Pinpoint the cell where the given text exists, returning its (X, Y) midpoint coordinate. 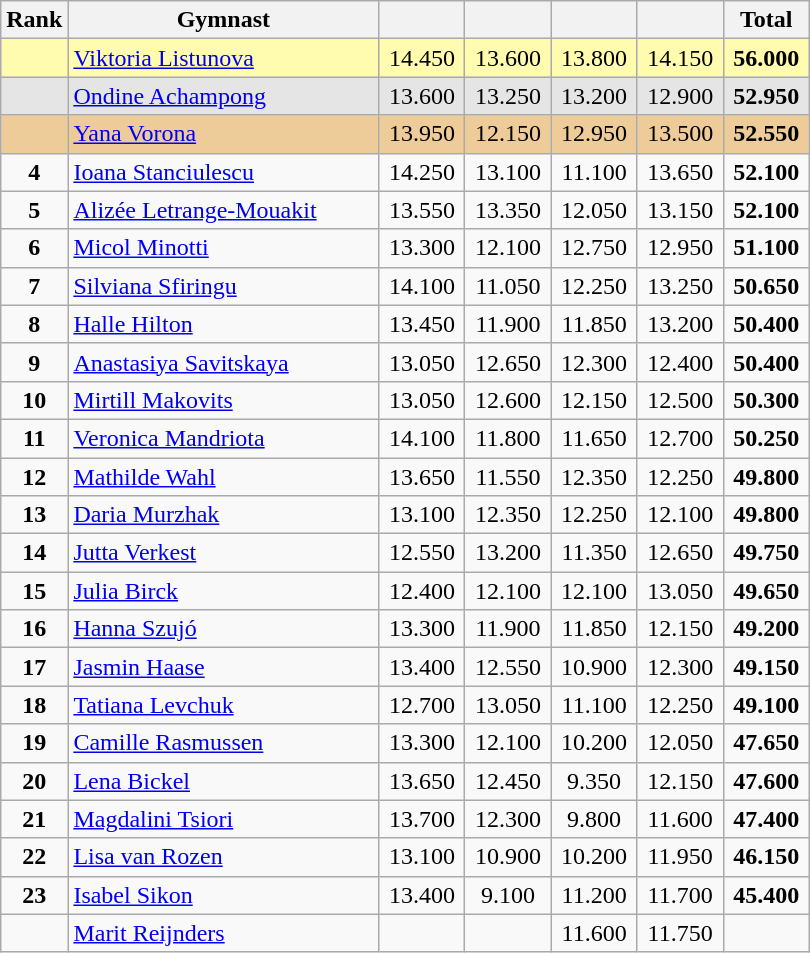
Lisa van Rozen (224, 857)
14 (34, 553)
Veronica Mandriota (224, 438)
9.100 (508, 895)
14.250 (422, 172)
47.600 (766, 781)
15 (34, 591)
Total (766, 20)
13.700 (422, 819)
Gymnast (224, 20)
Lena Bickel (224, 781)
19 (34, 743)
49.650 (766, 591)
11.550 (508, 477)
13.500 (680, 134)
13.350 (508, 210)
51.100 (766, 248)
13.550 (422, 210)
12.450 (508, 781)
Marit Reijnders (224, 933)
12.600 (508, 400)
13 (34, 515)
Camille Rasmussen (224, 743)
22 (34, 857)
52.950 (766, 96)
11.650 (594, 438)
14.450 (422, 58)
50.300 (766, 400)
21 (34, 819)
Hanna Szujó (224, 629)
23 (34, 895)
52.550 (766, 134)
11.200 (594, 895)
Anastasiya Savitskaya (224, 362)
49.150 (766, 667)
11 (34, 438)
Tatiana Levchuk (224, 705)
12.900 (680, 96)
Jasmin Haase (224, 667)
9.800 (594, 819)
47.650 (766, 743)
13.450 (422, 324)
Ioana Stanciulescu (224, 172)
13.950 (422, 134)
17 (34, 667)
11.350 (594, 553)
56.000 (766, 58)
45.400 (766, 895)
7 (34, 286)
11.800 (508, 438)
Daria Murzhak (224, 515)
46.150 (766, 857)
11.950 (680, 857)
Ondine Achampong (224, 96)
18 (34, 705)
Magdalini Tsiori (224, 819)
49.100 (766, 705)
Alizée Letrange-Mouakit (224, 210)
50.650 (766, 286)
49.750 (766, 553)
11.750 (680, 933)
20 (34, 781)
Mathilde Wahl (224, 477)
12 (34, 477)
13.800 (594, 58)
9.350 (594, 781)
14.150 (680, 58)
Julia Birck (224, 591)
11.050 (508, 286)
50.250 (766, 438)
11.700 (680, 895)
13.150 (680, 210)
Rank (34, 20)
5 (34, 210)
6 (34, 248)
10 (34, 400)
49.200 (766, 629)
Viktoria Listunova (224, 58)
Yana Vorona (224, 134)
Halle Hilton (224, 324)
12.750 (594, 248)
47.400 (766, 819)
12.500 (680, 400)
Mirtill Makovits (224, 400)
9 (34, 362)
Jutta Verkest (224, 553)
Silviana Sfiringu (224, 286)
Isabel Sikon (224, 895)
Micol Minotti (224, 248)
8 (34, 324)
4 (34, 172)
16 (34, 629)
